Locate the cell with the specified text and output its (x, y) center coordinate. 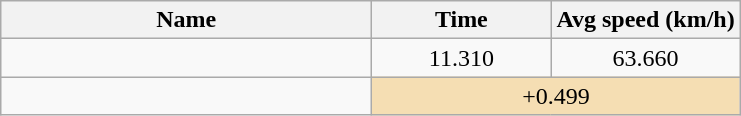
Name (186, 20)
63.660 (646, 58)
Avg speed (km/h) (646, 20)
Time (462, 20)
+0.499 (556, 96)
11.310 (462, 58)
